Detect which cell encompasses the target text, then output its [x, y] center coordinate. 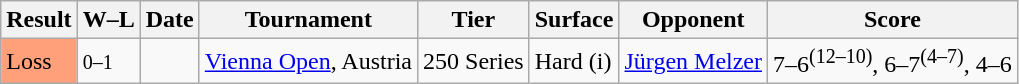
Tournament [308, 20]
Tier [474, 20]
Date [170, 20]
Score [893, 20]
Surface [574, 20]
250 Series [474, 62]
Result [39, 20]
Hard (i) [574, 62]
W–L [108, 20]
7–6(12–10), 6–7(4–7), 4–6 [893, 62]
Jürgen Melzer [694, 62]
0–1 [108, 62]
Loss [39, 62]
Vienna Open, Austria [308, 62]
Opponent [694, 20]
